Provide the [X, Y] coordinate of the cell's center where the given text is located.  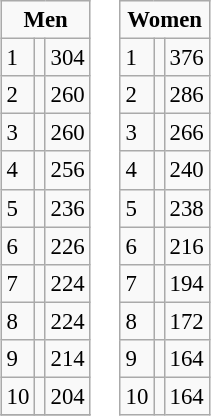
226 [68, 246]
238 [186, 208]
214 [68, 358]
266 [186, 133]
286 [186, 95]
216 [186, 246]
Women [164, 20]
256 [68, 170]
194 [186, 283]
172 [186, 321]
304 [68, 58]
376 [186, 58]
204 [68, 396]
Men [46, 20]
236 [68, 208]
240 [186, 170]
